Identify which cell holds the provided text, then report its (X, Y) central coordinate. 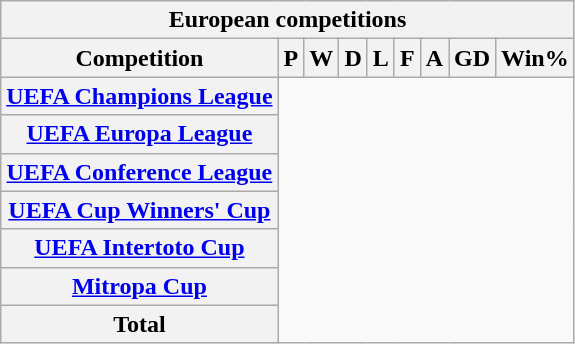
L (380, 58)
UEFA Conference League (140, 172)
European competitions (288, 20)
W (322, 58)
UEFA Intertoto Cup (140, 248)
F (407, 58)
UEFA Cup Winners' Cup (140, 210)
Win% (536, 58)
Competition (140, 58)
A (434, 58)
UEFA Europa League (140, 134)
GD (472, 58)
Total (140, 324)
UEFA Champions League (140, 96)
P (291, 58)
D (353, 58)
Mitropa Cup (140, 286)
